Identify which cell holds the provided text, then report its (X, Y) central coordinate. 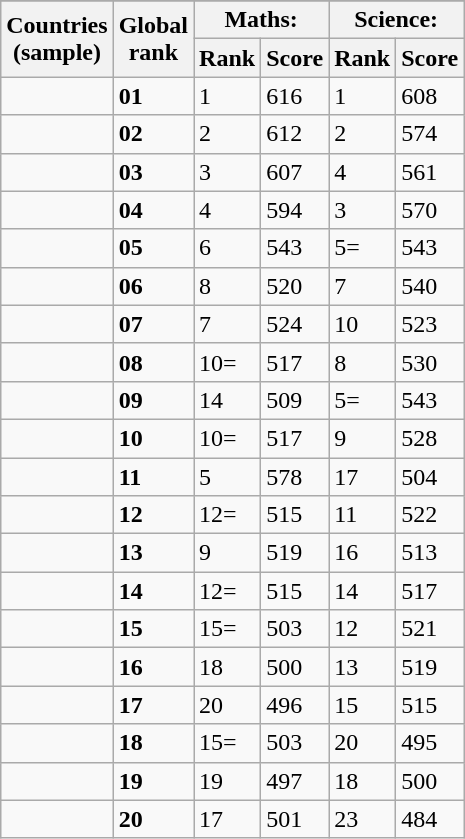
607 (295, 172)
01 (153, 96)
06 (153, 286)
520 (295, 286)
23 (362, 819)
Science: (396, 20)
5 (228, 477)
513 (430, 553)
09 (153, 400)
6 (228, 248)
03 (153, 172)
02 (153, 134)
Globalrank (153, 39)
528 (430, 438)
495 (430, 743)
05 (153, 248)
08 (153, 362)
04 (153, 210)
574 (430, 134)
504 (430, 477)
497 (295, 781)
612 (295, 134)
523 (430, 324)
501 (295, 819)
496 (295, 705)
540 (430, 286)
521 (430, 629)
561 (430, 172)
Maths: (262, 20)
530 (430, 362)
524 (295, 324)
07 (153, 324)
484 (430, 819)
570 (430, 210)
608 (430, 96)
594 (295, 210)
Countries(sample) (57, 39)
578 (295, 477)
616 (295, 96)
509 (295, 400)
522 (430, 515)
